Extract the (X, Y) coordinate from the center of the cell holding the provided text.  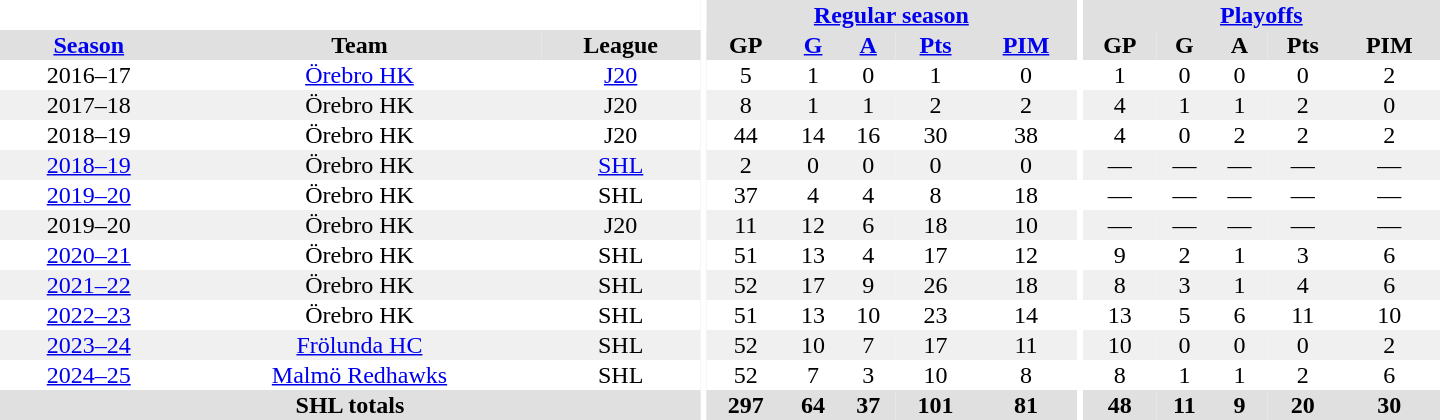
SHL totals (350, 405)
16 (868, 135)
Team (360, 45)
2022–23 (89, 315)
2021–22 (89, 285)
League (620, 45)
44 (746, 135)
48 (1120, 405)
Frölunda HC (360, 345)
20 (1302, 405)
Regular season (892, 15)
81 (1026, 405)
2024–25 (89, 375)
297 (746, 405)
2016–17 (89, 75)
101 (936, 405)
26 (936, 285)
2020–21 (89, 255)
23 (936, 315)
Malmö Redhawks (360, 375)
Playoffs (1262, 15)
64 (814, 405)
38 (1026, 135)
2017–18 (89, 105)
2023–24 (89, 345)
Season (89, 45)
